Return the (x, y) coordinate for the center point of the cell that contains the specified text.  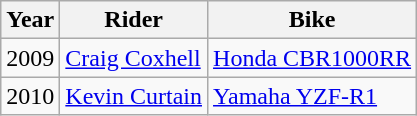
Kevin Curtain (134, 96)
2009 (30, 58)
Yamaha YZF-R1 (312, 96)
Honda CBR1000RR (312, 58)
Year (30, 20)
Bike (312, 20)
Rider (134, 20)
Craig Coxhell (134, 58)
2010 (30, 96)
